Find where the given text appears and provide that cell's center as (X, Y) coordinate. 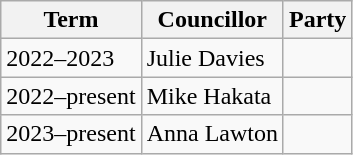
Councillor (212, 20)
Anna Lawton (212, 134)
2022–present (71, 96)
Mike Hakata (212, 96)
Julie Davies (212, 58)
Term (71, 20)
2022–2023 (71, 58)
Party (317, 20)
2023–present (71, 134)
